Scan for the cell matching the given text and deliver its (x, y) coordinate at center. 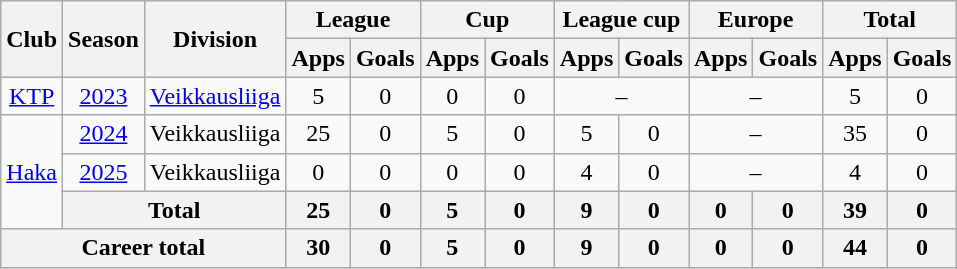
2025 (104, 172)
Europe (755, 20)
Career total (144, 248)
Season (104, 39)
30 (318, 248)
35 (855, 134)
Club (32, 39)
44 (855, 248)
39 (855, 210)
KTP (32, 96)
2023 (104, 96)
Division (215, 39)
League (353, 20)
2024 (104, 134)
Haka (32, 172)
League cup (621, 20)
Cup (487, 20)
